From the cell containing the given text, extract its center point as [x, y] coordinate. 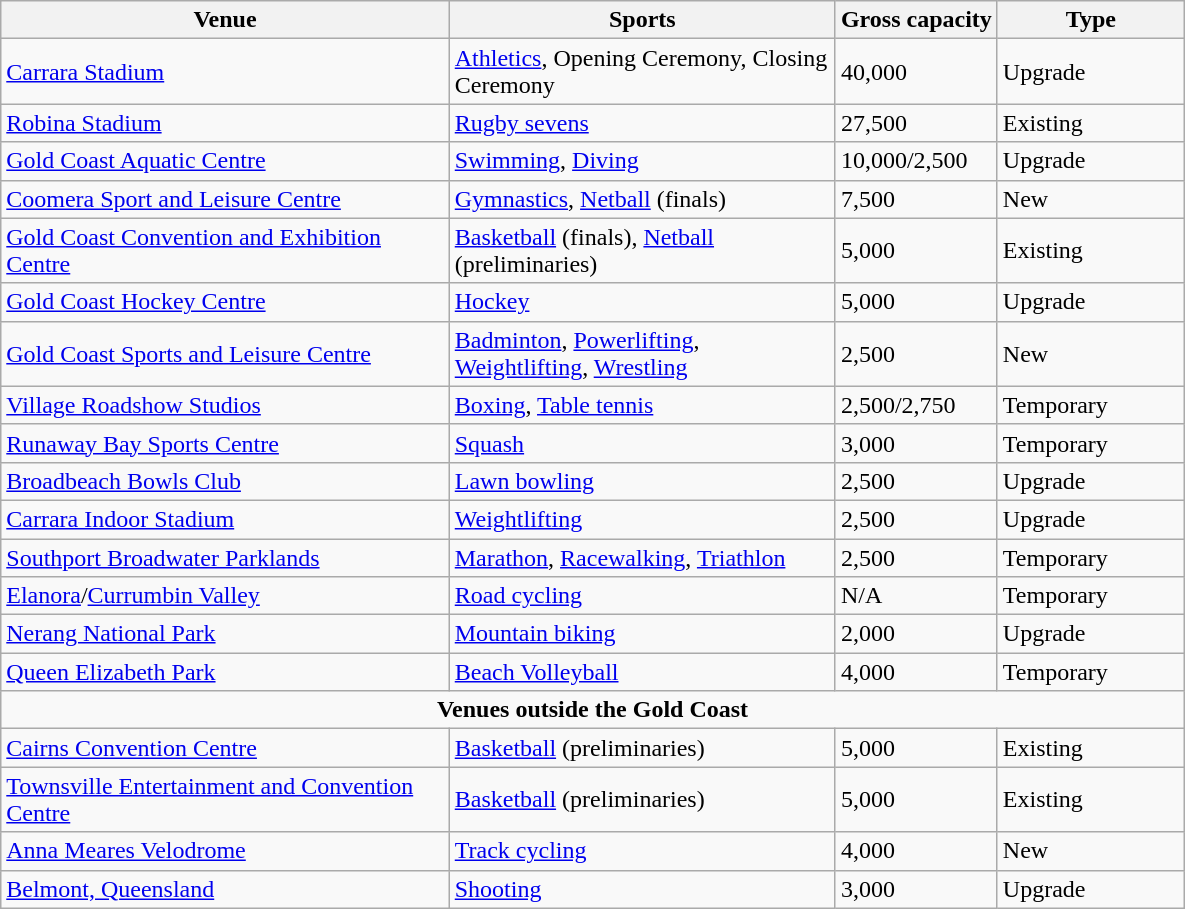
Track cycling [642, 851]
Gold Coast Sports and Leisure Centre [225, 354]
2,000 [916, 634]
Queen Elizabeth Park [225, 672]
Athletics, Opening Ceremony, Closing Ceremony [642, 72]
Sports [642, 20]
Village Roadshow Studios [225, 405]
Gold Coast Aquatic Centre [225, 161]
Badminton, Powerlifting, Weightlifting, Wrestling [642, 354]
Marathon, Racewalking, Triathlon [642, 557]
27,500 [916, 123]
Squash [642, 443]
Belmont, Queensland [225, 889]
Rugby sevens [642, 123]
Weightlifting [642, 519]
Gold Coast Hockey Centre [225, 302]
Beach Volleyball [642, 672]
Road cycling [642, 596]
Runaway Bay Sports Centre [225, 443]
Nerang National Park [225, 634]
Boxing, Table tennis [642, 405]
Elanora/Currumbin Valley [225, 596]
Gold Coast Convention and Exhibition Centre [225, 250]
Basketball (finals), Netball (preliminaries) [642, 250]
Robina Stadium [225, 123]
Gymnastics, Netball (finals) [642, 199]
Southport Broadwater Parklands [225, 557]
Type [1090, 20]
Cairns Convention Centre [225, 748]
2,500/2,750 [916, 405]
Carrara Indoor Stadium [225, 519]
Broadbeach Bowls Club [225, 481]
Venues outside the Gold Coast [593, 710]
Gross capacity [916, 20]
Swimming, Diving [642, 161]
Shooting [642, 889]
Venue [225, 20]
7,500 [916, 199]
Lawn bowling [642, 481]
Anna Meares Velodrome [225, 851]
Hockey [642, 302]
Carrara Stadium [225, 72]
40,000 [916, 72]
Mountain biking [642, 634]
Coomera Sport and Leisure Centre [225, 199]
10,000/2,500 [916, 161]
Townsville Entertainment and Convention Centre [225, 800]
N/A [916, 596]
